Return [x, y] of the center of cell containing provided text 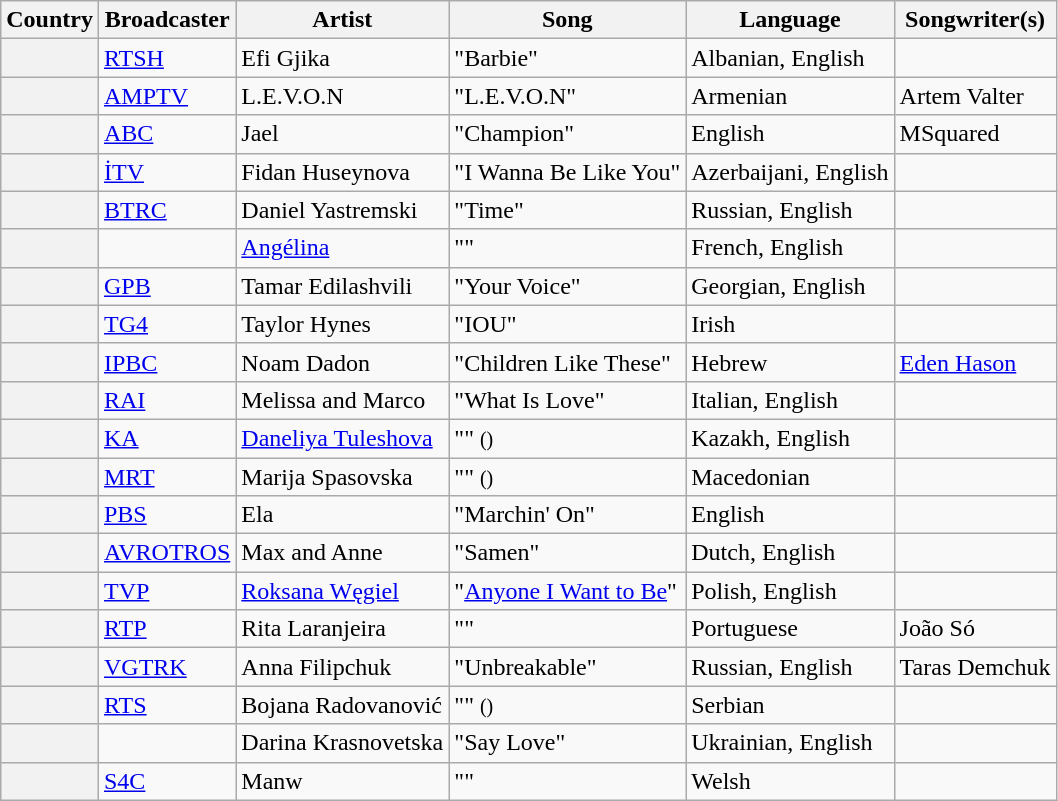
Welsh [790, 781]
Darina Krasnovetska [342, 743]
Taylor Hynes [342, 324]
Serbian [790, 705]
Italian, English [790, 400]
Armenian [790, 96]
Artist [342, 20]
"Champion" [568, 134]
KA [166, 438]
AVROTROS [166, 553]
İTV [166, 172]
Songwriter(s) [975, 20]
Albanian, English [790, 58]
Portuguese [790, 629]
Angélina [342, 248]
L.E.V.O.N [342, 96]
PBS [166, 515]
Polish, English [790, 591]
Language [790, 20]
MRT [166, 477]
Song [568, 20]
Ela [342, 515]
RTS [166, 705]
Country [50, 20]
Artem Valter [975, 96]
S4C [166, 781]
"Time" [568, 210]
"IOU" [568, 324]
"What Is Love" [568, 400]
TG4 [166, 324]
João Só [975, 629]
"I Wanna Be Like You" [568, 172]
Daneliya Tuleshova [342, 438]
Broadcaster [166, 20]
Macedonian [790, 477]
Ukrainian, English [790, 743]
Roksana Węgiel [342, 591]
Rita Laranjeira [342, 629]
Noam Dadon [342, 362]
French, English [790, 248]
MSquared [975, 134]
Manw [342, 781]
TVP [166, 591]
"Children Like These" [568, 362]
AMPTV [166, 96]
RTP [166, 629]
"Say Love" [568, 743]
Dutch, English [790, 553]
RAI [166, 400]
"Unbreakable" [568, 667]
VGTRK [166, 667]
Max and Anne [342, 553]
Irish [790, 324]
"Marchin' On" [568, 515]
Taras Demchuk [975, 667]
BTRC [166, 210]
Daniel Yastremski [342, 210]
ABC [166, 134]
Marija Spasovska [342, 477]
IPBC [166, 362]
"Your Voice" [568, 286]
Fidan Huseynova [342, 172]
Eden Hason [975, 362]
Tamar Edilashvili [342, 286]
"Anyone I Want to Be" [568, 591]
Hebrew [790, 362]
Kazakh, English [790, 438]
Azerbaijani, English [790, 172]
Georgian, English [790, 286]
Bojana Radovanović [342, 705]
Anna Filipchuk [342, 667]
Jael [342, 134]
RTSH [166, 58]
"Barbie" [568, 58]
Melissa and Marco [342, 400]
"L.E.V.O.N" [568, 96]
"Samen" [568, 553]
GPB [166, 286]
Efi Gjika [342, 58]
